For the text-containing cell, return its midpoint in (x, y) coordinate format. 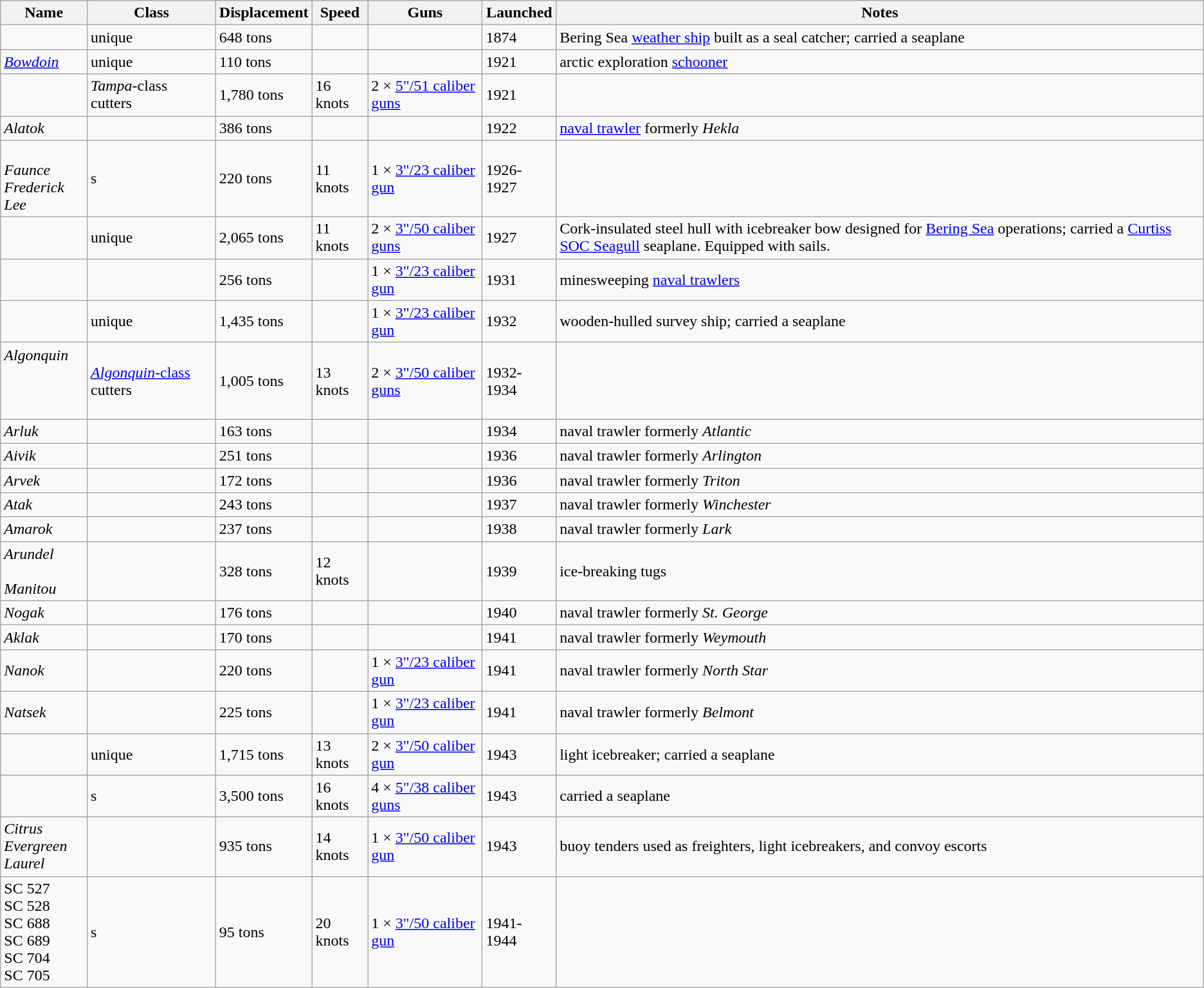
1938 (520, 529)
12 knots (340, 571)
Aivik (44, 455)
14 knots (340, 846)
2 × 5"/51 caliber guns (425, 95)
1937 (520, 505)
935 tons (264, 846)
243 tons (264, 505)
Alatok (44, 128)
Algonquin-class cutters (152, 381)
naval trawler formerly Triton (880, 480)
Atak (44, 505)
Natsek (44, 713)
naval trawler formerly Winchester (880, 505)
naval trawler formerly North Star (880, 670)
naval trawler formerly Hekla (880, 128)
naval trawler formerly Lark (880, 529)
Displacement (264, 13)
1932 (520, 322)
110 tons (264, 62)
Speed (340, 13)
4 × 5"/38 caliber guns (425, 796)
Cork-insulated steel hull with icebreaker bow designed for Bering Sea operations; carried a Curtiss SOC Seagull seaplane. Equipped with sails. (880, 238)
Arluk (44, 431)
1927 (520, 238)
1922 (520, 128)
wooden-hulled survey ship; carried a seaplane (880, 322)
1,780 tons (264, 95)
386 tons (264, 128)
1931 (520, 279)
naval trawler formerly Weymouth (880, 637)
Guns (425, 13)
1874 (520, 37)
170 tons (264, 637)
SC 527SC 528SC 688SC 689SC 704SC 705 (44, 931)
20 knots (340, 931)
Name (44, 13)
3,500 tons (264, 796)
2,065 tons (264, 238)
Class (152, 13)
225 tons (264, 713)
1941-1944 (520, 931)
Launched (520, 13)
648 tons (264, 37)
1,435 tons (264, 322)
Nogak (44, 613)
1932-1934 (520, 381)
minesweeping naval trawlers (880, 279)
Algonquin (44, 381)
naval trawler formerly Arlington (880, 455)
buoy tenders used as freighters, light icebreakers, and convoy escorts (880, 846)
naval trawler formerly Atlantic (880, 431)
naval trawler formerly St. George (880, 613)
Amarok (44, 529)
FaunceFrederick Lee (44, 179)
carried a seaplane (880, 796)
1,715 tons (264, 754)
1,005 tons (264, 381)
naval trawler formerly Belmont (880, 713)
172 tons (264, 480)
1940 (520, 613)
arctic exploration schooner (880, 62)
Tampa-class cutters (152, 95)
Bowdoin (44, 62)
Arvek (44, 480)
Notes (880, 13)
Bering Sea weather ship built as a seal catcher; carried a seaplane (880, 37)
1939 (520, 571)
ArundelManitou (44, 571)
Aklak (44, 637)
CitrusEvergreenLaurel (44, 846)
ice-breaking tugs (880, 571)
2 × 3"/50 caliber gun (425, 754)
328 tons (264, 571)
1934 (520, 431)
Nanok (44, 670)
251 tons (264, 455)
163 tons (264, 431)
95 tons (264, 931)
256 tons (264, 279)
176 tons (264, 613)
1926-1927 (520, 179)
237 tons (264, 529)
light icebreaker; carried a seaplane (880, 754)
